Locate the cell with the specified text and output its (X, Y) center coordinate. 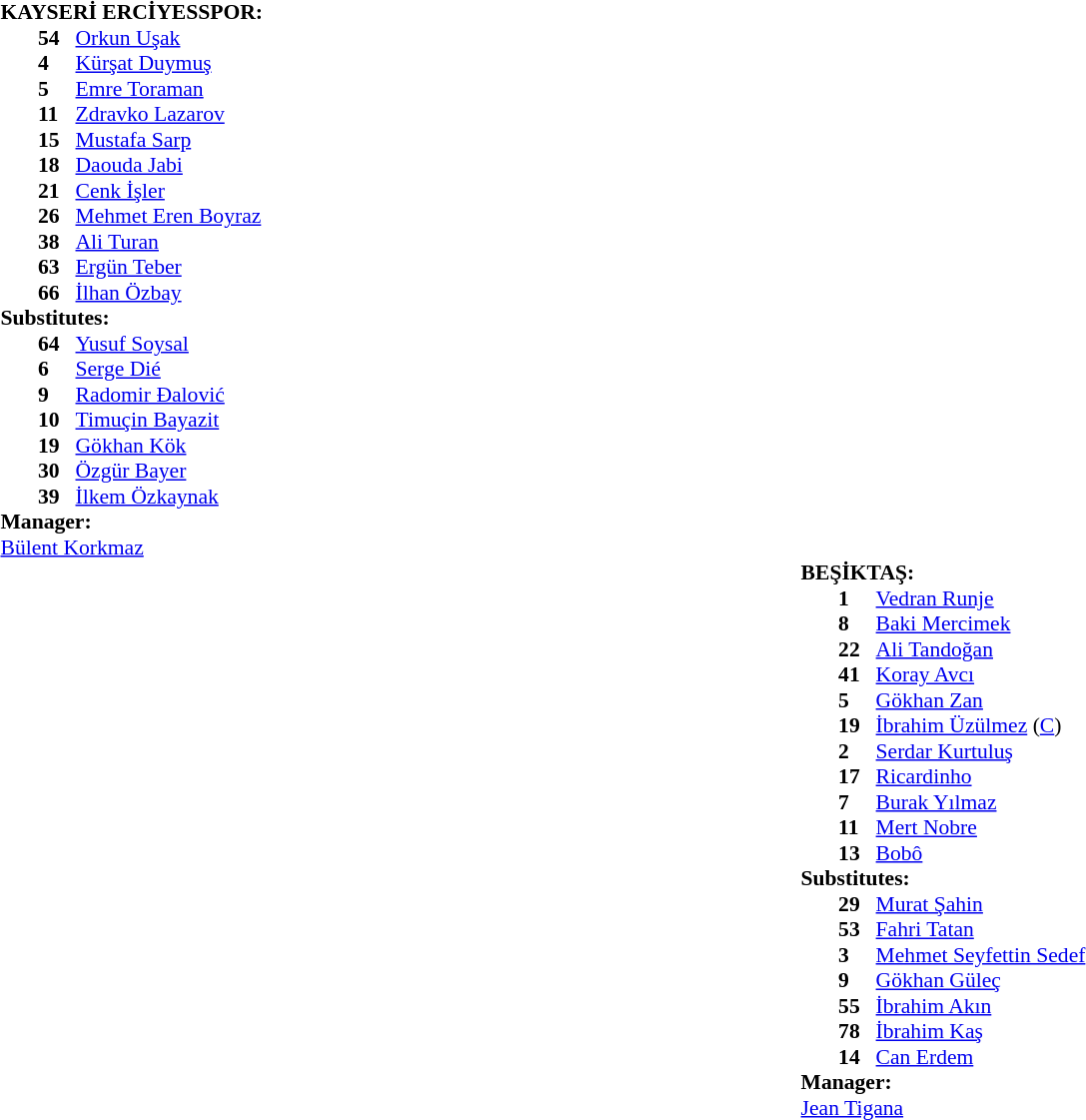
Serdar Kurtuluş (981, 751)
30 (57, 471)
66 (57, 293)
BEŞİKTAŞ: (943, 572)
İbrahim Kaş (981, 1032)
Koray Avcı (981, 674)
Mehmet Seyfettin Sedef (981, 955)
3 (857, 955)
Burak Yılmaz (981, 802)
39 (57, 497)
Mehmet Eren Boyraz (170, 217)
Vedran Runje (981, 598)
18 (57, 165)
17 (857, 776)
Ricardinho (981, 776)
78 (857, 1032)
13 (857, 853)
Emre Toraman (170, 89)
6 (57, 369)
Can Erdem (981, 1057)
Kürşat Duymuş (170, 63)
63 (57, 267)
Gökhan Güleç (981, 980)
Ali Tandoğan (981, 649)
Bobô (981, 853)
İbrahim Üzülmez (C) (981, 726)
Mert Nobre (981, 828)
38 (57, 242)
Murat Şahin (981, 904)
54 (57, 38)
2 (857, 751)
8 (857, 624)
Gökhan Zan (981, 700)
İlkem Özkaynak (170, 497)
Bülent Korkmaz (131, 548)
İlhan Özbay (170, 293)
41 (857, 674)
14 (857, 1057)
10 (57, 421)
26 (57, 217)
7 (857, 802)
Serge Dié (170, 369)
Ergün Teber (170, 267)
Ali Turan (170, 242)
Fahri Tatan (981, 930)
21 (57, 191)
53 (857, 930)
4 (57, 63)
İbrahim Akın (981, 1006)
1 (857, 598)
Gökhan Kök (170, 446)
15 (57, 140)
Daouda Jabi (170, 165)
Zdravko Lazarov (170, 115)
KAYSERİ ERCİYESSPOR: (131, 13)
55 (857, 1006)
Cenk İşler (170, 191)
Özgür Bayer (170, 471)
Yusuf Soysal (170, 344)
Mustafa Sarp (170, 140)
Orkun Uşak (170, 38)
64 (57, 344)
Radomir Đalović (170, 395)
Baki Mercimek (981, 624)
22 (857, 649)
Timuçin Bayazit (170, 421)
29 (857, 904)
